Determine the [x, y] coordinate at the center of the cell enclosing the given text.  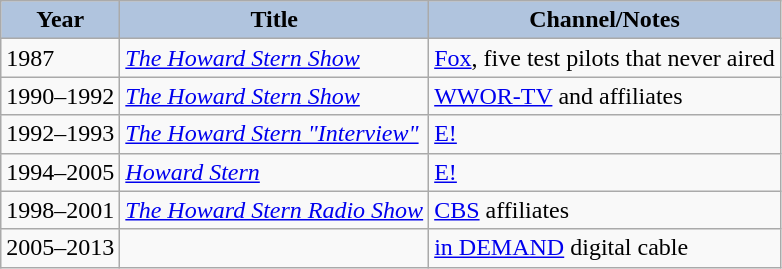
Fox, five test pilots that never aired [605, 58]
Title [274, 20]
The Howard Stern Radio Show [274, 210]
in DEMAND digital cable [605, 248]
Year [60, 20]
CBS affiliates [605, 210]
1998–2001 [60, 210]
1994–2005 [60, 172]
1987 [60, 58]
Howard Stern [274, 172]
1992–1993 [60, 134]
WWOR-TV and affiliates [605, 96]
Channel/Notes [605, 20]
The Howard Stern "Interview" [274, 134]
2005–2013 [60, 248]
1990–1992 [60, 96]
